Search for the cell housing the specified text and yield its [x, y] center coordinate. 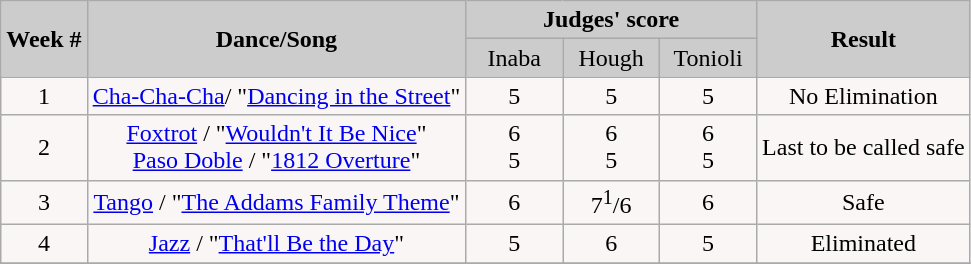
No Elimination [864, 96]
Jazz / "That'll Be the Day" [276, 244]
Week # [44, 39]
Cha-Cha-Cha/ "Dancing in the Street" [276, 96]
4 [44, 244]
Last to be called safe [864, 148]
Dance/Song [276, 39]
Result [864, 39]
Judges' score [612, 20]
Tango / "The Addams Family Theme" [276, 202]
71/6 [612, 202]
Safe [864, 202]
Hough [612, 58]
Foxtrot / "Wouldn't It Be Nice" Paso Doble / "1812 Overture" [276, 148]
Tonioli [708, 58]
Inaba [514, 58]
2 [44, 148]
Eliminated [864, 244]
3 [44, 202]
1 [44, 96]
